Identify which cell holds the provided text, then report its (X, Y) central coordinate. 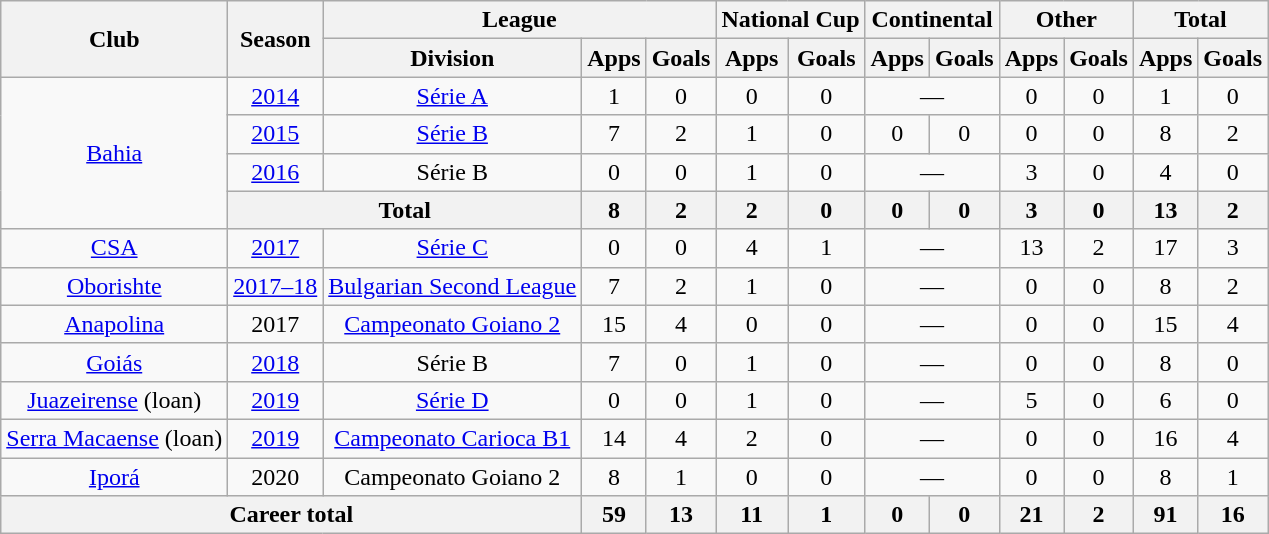
2016 (276, 172)
Bulgarian Second League (452, 286)
Career total (292, 515)
59 (614, 515)
6 (1165, 400)
Série D (452, 400)
Other (1066, 20)
Juazeirense (loan) (114, 400)
Club (114, 39)
5 (1031, 400)
Bahia (114, 153)
2018 (276, 362)
Season (276, 39)
14 (614, 438)
National Cup (790, 20)
Iporá (114, 477)
2015 (276, 134)
17 (1165, 248)
2017–18 (276, 286)
Campeonato Carioca B1 (452, 438)
Serra Macaense (loan) (114, 438)
Division (452, 58)
Série C (452, 248)
Série A (452, 96)
Anapolina (114, 324)
Continental (932, 20)
Goiás (114, 362)
Oborishte (114, 286)
11 (752, 515)
91 (1165, 515)
CSA (114, 248)
21 (1031, 515)
2014 (276, 96)
League (520, 20)
2020 (276, 477)
